For the text-containing cell, return its midpoint in (X, Y) coordinate format. 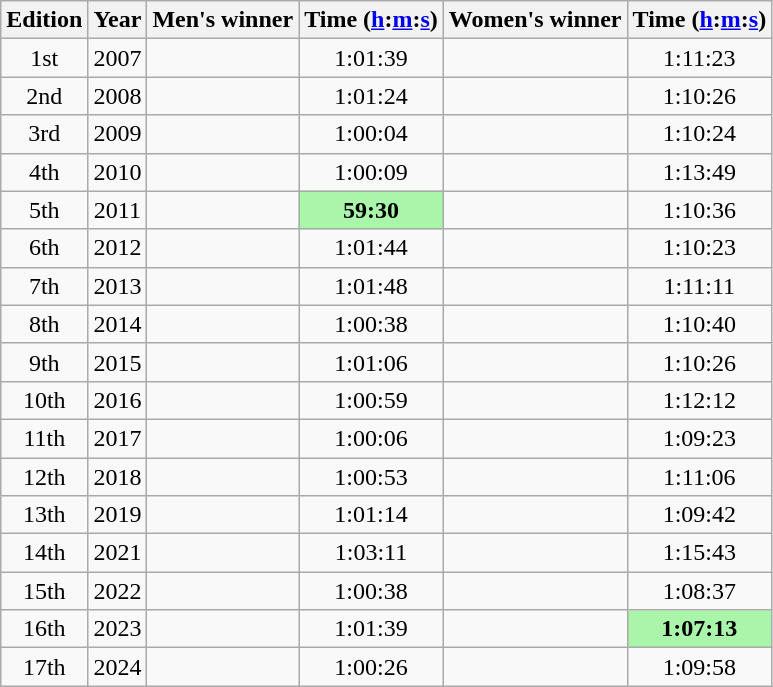
1:03:11 (372, 553)
2014 (118, 324)
Men's winner (223, 20)
1:10:36 (700, 210)
2007 (118, 58)
4th (44, 172)
1:00:04 (372, 134)
12th (44, 477)
1:00:09 (372, 172)
1:15:43 (700, 553)
1:11:23 (700, 58)
1:00:06 (372, 438)
2023 (118, 629)
1:09:42 (700, 515)
14th (44, 553)
5th (44, 210)
2017 (118, 438)
2018 (118, 477)
2016 (118, 400)
1:10:23 (700, 248)
1st (44, 58)
2012 (118, 248)
2024 (118, 667)
8th (44, 324)
Year (118, 20)
2nd (44, 96)
9th (44, 362)
1:12:12 (700, 400)
1:07:13 (700, 629)
1:11:06 (700, 477)
1:01:06 (372, 362)
2019 (118, 515)
1:01:48 (372, 286)
3rd (44, 134)
59:30 (372, 210)
1:01:24 (372, 96)
1:10:24 (700, 134)
17th (44, 667)
15th (44, 591)
1:11:11 (700, 286)
10th (44, 400)
2008 (118, 96)
2021 (118, 553)
1:01:14 (372, 515)
2009 (118, 134)
2013 (118, 286)
1:00:53 (372, 477)
11th (44, 438)
1:00:59 (372, 400)
16th (44, 629)
1:00:26 (372, 667)
2011 (118, 210)
Women's winner (535, 20)
1:13:49 (700, 172)
2022 (118, 591)
2010 (118, 172)
1:10:40 (700, 324)
1:09:23 (700, 438)
Edition (44, 20)
1:01:44 (372, 248)
1:09:58 (700, 667)
1:08:37 (700, 591)
13th (44, 515)
2015 (118, 362)
7th (44, 286)
6th (44, 248)
